Return the [X, Y] coordinate for the center point of the cell that contains the specified text.  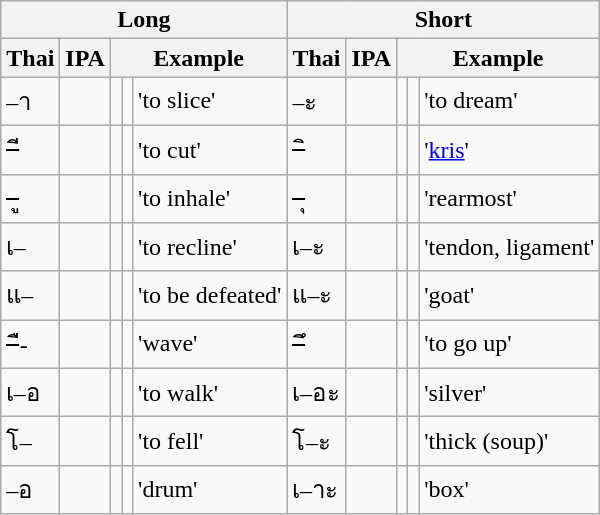
เ–าะ [316, 490]
แ– [30, 296]
'to go up' [510, 344]
แ–ะ [316, 296]
โ–ะ [316, 442]
Long [144, 20]
เ–อ [30, 392]
'to fell' [210, 442]
–ื- [30, 344]
–า [30, 102]
'to dream' [510, 102]
'rearmost' [510, 198]
'drum' [210, 490]
–ู [30, 198]
–ี [30, 150]
–ุ [316, 198]
'to slice' [210, 102]
'to be defeated' [210, 296]
'to inhale' [210, 198]
'to recline' [210, 248]
'wave' [210, 344]
'to walk' [210, 392]
'tendon, ligament' [510, 248]
'goat' [510, 296]
'silver' [510, 392]
–ิ [316, 150]
'to cut' [210, 150]
–อ [30, 490]
โ– [30, 442]
–ะ [316, 102]
เ– [30, 248]
'box' [510, 490]
เ–ะ [316, 248]
เ–อะ [316, 392]
Short [444, 20]
'kris' [510, 150]
'thick (soup)' [510, 442]
–ึ [316, 344]
